Provide the (x, y) coordinate of the cell's center where the given text is located.  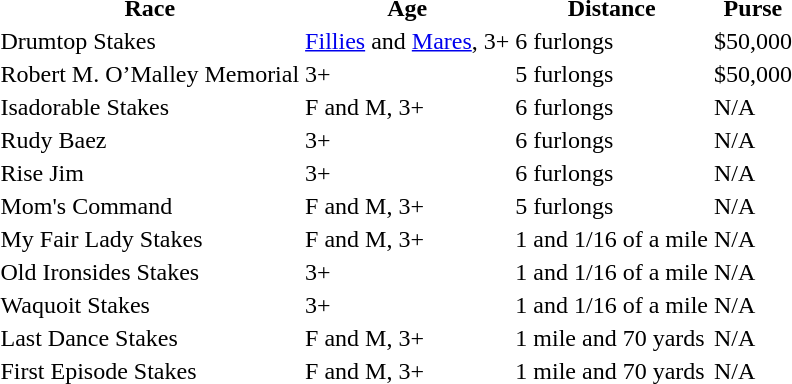
1 mile and 70 yards (612, 338)
Fillies and Mares, 3+ (408, 41)
